Determine the (X, Y) coordinate at the center of the cell enclosing the given text.  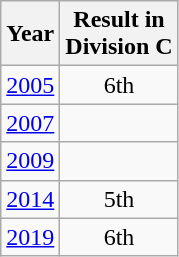
Result inDivision C (119, 34)
2014 (30, 199)
2019 (30, 237)
2007 (30, 123)
Year (30, 34)
5th (119, 199)
2005 (30, 85)
2009 (30, 161)
